Return [X, Y] of the center of cell containing provided text 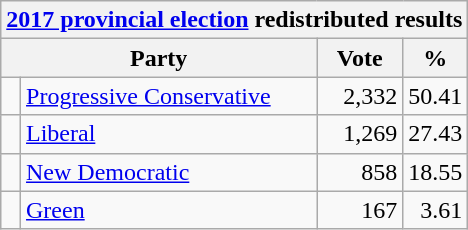
18.55 [436, 172]
Vote [360, 58]
1,269 [360, 134]
New Democratic [169, 172]
2017 provincial election redistributed results [234, 20]
% [436, 58]
3.61 [436, 210]
50.41 [436, 96]
Green [169, 210]
27.43 [436, 134]
2,332 [360, 96]
Party [159, 58]
167 [360, 210]
Progressive Conservative [169, 96]
858 [360, 172]
Liberal [169, 134]
